Extract the (X, Y) coordinate from the center of the cell holding the provided text.  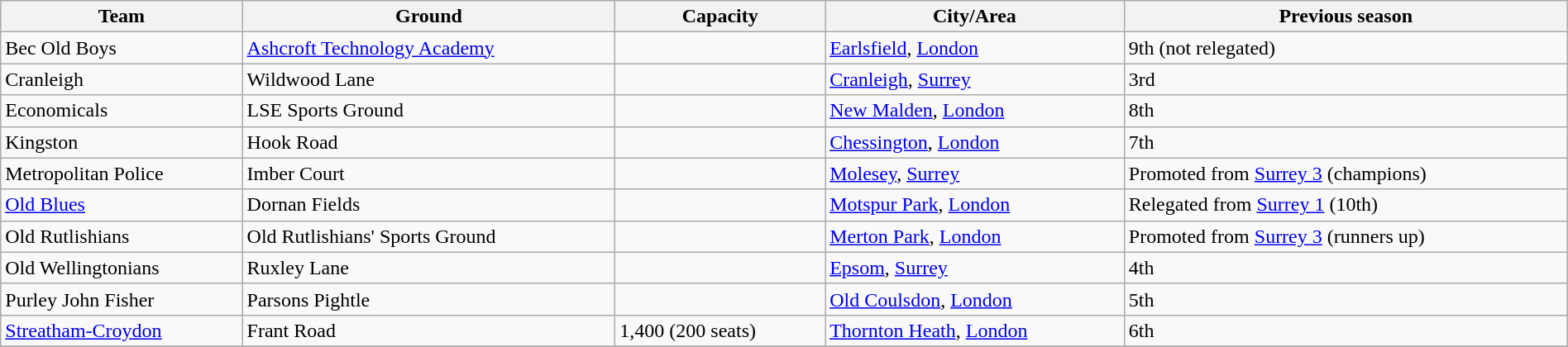
Relegated from Surrey 1 (10th) (1346, 205)
Wildwood Lane (428, 79)
Old Rutlishians (122, 236)
Parsons Pightle (428, 299)
Streatham-Croydon (122, 330)
Dornan Fields (428, 205)
Promoted from Surrey 3 (champions) (1346, 173)
Economicals (122, 111)
Chessington, London (975, 142)
4th (1346, 268)
Capacity (720, 17)
1,400 (200 seats) (720, 330)
Frant Road (428, 330)
Old Blues (122, 205)
Team (122, 17)
3rd (1346, 79)
Old Coulsdon, London (975, 299)
Motspur Park, London (975, 205)
Purley John Fisher (122, 299)
Imber Court (428, 173)
Thornton Heath, London (975, 330)
8th (1346, 111)
Promoted from Surrey 3 (runners up) (1346, 236)
9th (not relegated) (1346, 48)
5th (1346, 299)
Ashcroft Technology Academy (428, 48)
Cranleigh, Surrey (975, 79)
7th (1346, 142)
Kingston (122, 142)
Bec Old Boys (122, 48)
Merton Park, London (975, 236)
Hook Road (428, 142)
Old Rutlishians' Sports Ground (428, 236)
6th (1346, 330)
Epsom, Surrey (975, 268)
Metropolitan Police (122, 173)
LSE Sports Ground (428, 111)
Earlsfield, London (975, 48)
Molesey, Surrey (975, 173)
Old Wellingtonians (122, 268)
Ground (428, 17)
City/Area (975, 17)
Previous season (1346, 17)
Ruxley Lane (428, 268)
Cranleigh (122, 79)
New Malden, London (975, 111)
